Scan for the cell matching the given text and deliver its [x, y] coordinate at center. 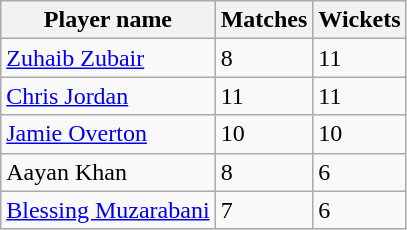
Aayan Khan [108, 172]
Chris Jordan [108, 96]
Wickets [360, 20]
Jamie Overton [108, 134]
Matches [264, 20]
7 [264, 210]
Player name [108, 20]
Blessing Muzarabani [108, 210]
Zuhaib Zubair [108, 58]
